Identify which cell holds the provided text, then report its (X, Y) central coordinate. 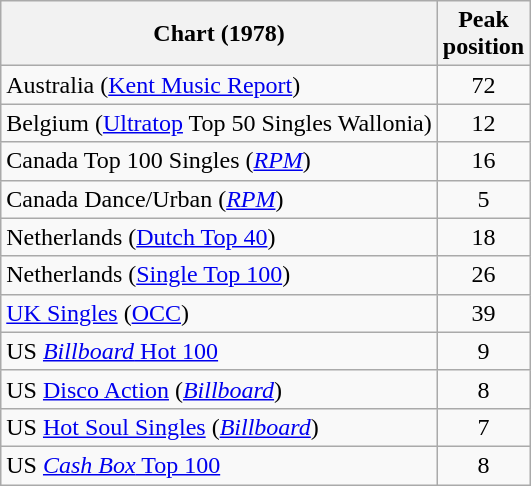
Canada Top 100 Singles (RPM) (220, 161)
Australia (Kent Music Report) (220, 85)
US Cash Box Top 100 (220, 465)
9 (483, 351)
5 (483, 199)
UK Singles (OCC) (220, 313)
Chart (1978) (220, 34)
Peakposition (483, 34)
12 (483, 123)
US Billboard Hot 100 (220, 351)
US Hot Soul Singles (Billboard) (220, 427)
Netherlands (Dutch Top 40) (220, 237)
Belgium (Ultratop Top 50 Singles Wallonia) (220, 123)
39 (483, 313)
18 (483, 237)
Canada Dance/Urban (RPM) (220, 199)
16 (483, 161)
72 (483, 85)
US Disco Action (Billboard) (220, 389)
26 (483, 275)
7 (483, 427)
Netherlands (Single Top 100) (220, 275)
